Output the (x, y) coordinate of the center of the cell containing the given text.  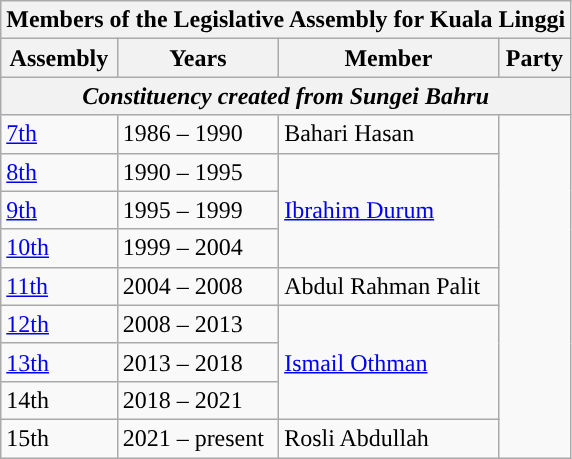
2013 – 2018 (198, 362)
Ismail Othman (389, 362)
7th (59, 134)
13th (59, 362)
1990 – 1995 (198, 172)
Assembly (59, 58)
8th (59, 172)
Members of the Legislative Assembly for Kuala Linggi (286, 20)
Bahari Hasan (389, 134)
11th (59, 286)
1986 – 1990 (198, 134)
Constituency created from Sungei Bahru (286, 96)
2008 – 2013 (198, 324)
10th (59, 248)
2018 – 2021 (198, 400)
Rosli Abdullah (389, 438)
Ibrahim Durum (389, 210)
1995 – 1999 (198, 210)
9th (59, 210)
Member (389, 58)
14th (59, 400)
12th (59, 324)
Abdul Rahman Palit (389, 286)
15th (59, 438)
1999 – 2004 (198, 248)
2004 – 2008 (198, 286)
Years (198, 58)
Party (534, 58)
2021 – present (198, 438)
